Scan for the cell matching the given text and deliver its (X, Y) coordinate at center. 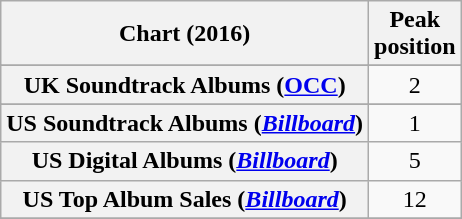
1 (415, 123)
US Digital Albums (Billboard) (185, 161)
UK Soundtrack Albums (OCC) (185, 85)
Chart (2016) (185, 34)
US Soundtrack Albums (Billboard) (185, 123)
Peak position (415, 34)
US Top Album Sales (Billboard) (185, 199)
5 (415, 161)
12 (415, 199)
2 (415, 85)
